Return the [X, Y] coordinate for the center point of the cell that contains the specified text.  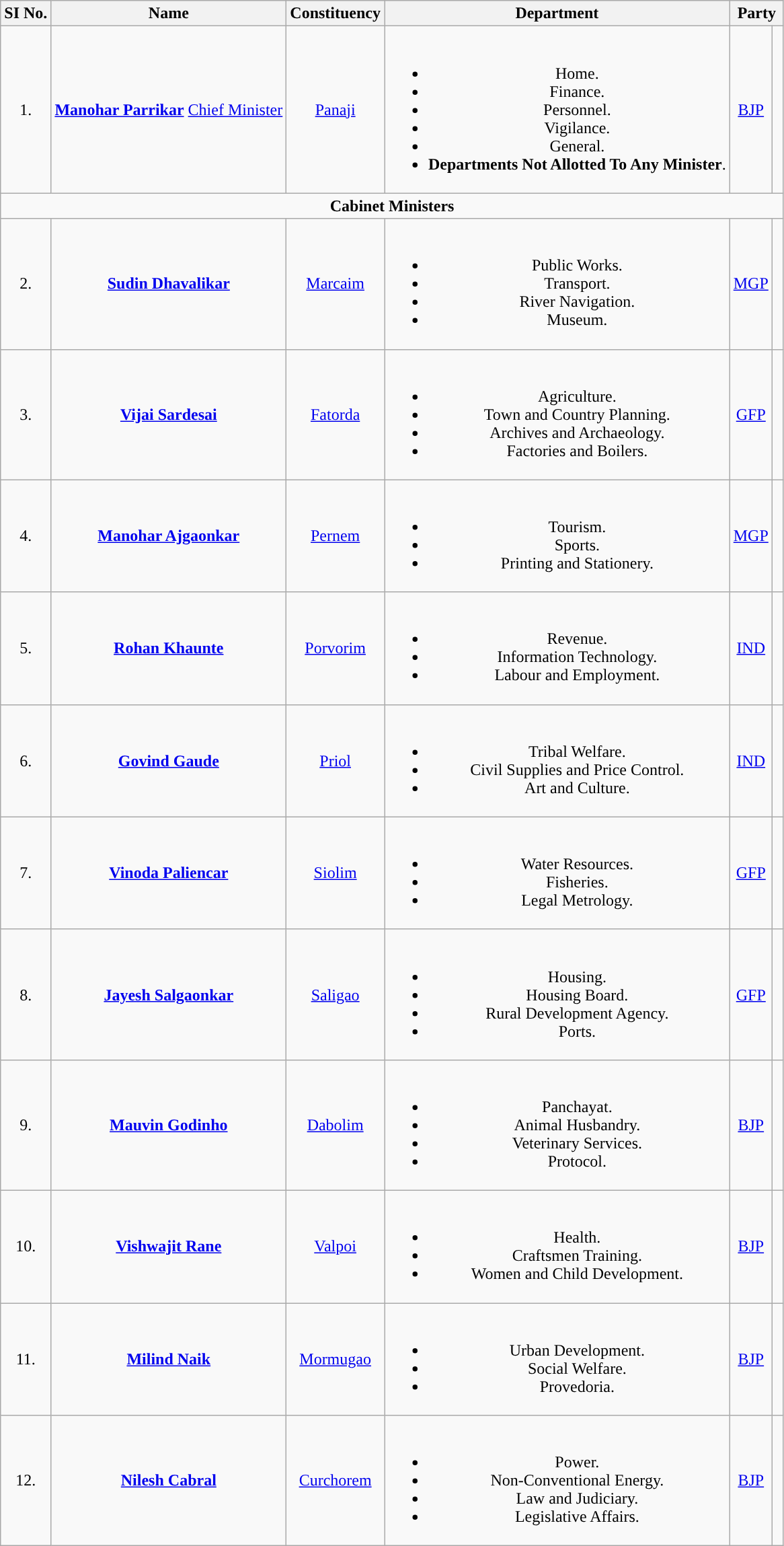
Milind Naik [169, 1359]
Mormugao [336, 1359]
Curchorem [336, 1481]
Vishwajit Rane [169, 1246]
Valpoi [336, 1246]
Siolim [336, 873]
Home.Finance.Personnel.Vigilance.General.Departments Not Allotted To Any Minister. [557, 110]
Agriculture.Town and Country Planning.Archives and Archaeology.Factories and Boilers. [557, 414]
Porvorim [336, 649]
Tribal Welfare.Civil Supplies and Price Control.Art and Culture. [557, 760]
Vinoda Paliencar [169, 873]
Revenue.Information Technology.Labour and Employment. [557, 649]
8. [26, 994]
Panchayat.Animal Husbandry.Veterinary Services.Protocol. [557, 1125]
5. [26, 649]
Cabinet Ministers [393, 206]
Pernem [336, 536]
Sudin Dhavalikar [169, 284]
7. [26, 873]
Mauvin Godinho [169, 1125]
Party [756, 13]
Saligao [336, 994]
Constituency [336, 13]
Housing.Housing Board.Rural Development Agency.Ports. [557, 994]
Tourism.Sports.Printing and Stationery. [557, 536]
10. [26, 1246]
Marcaim [336, 284]
2. [26, 284]
4. [26, 536]
Urban Development.Social Welfare.Provedoria. [557, 1359]
Nilesh Cabral [169, 1481]
Dabolim [336, 1125]
Water Resources.Fisheries.Legal Metrology. [557, 873]
Vijai Sardesai [169, 414]
Manohar Parrikar Chief Minister [169, 110]
Health.Craftsmen Training.Women and Child Development. [557, 1246]
Priol [336, 760]
Rohan Khaunte [169, 649]
12. [26, 1481]
Govind Gaude [169, 760]
Jayesh Salgaonkar [169, 994]
Name [169, 13]
6. [26, 760]
Power.Non-Conventional Energy.Law and Judiciary.Legislative Affairs. [557, 1481]
Department [557, 13]
1. [26, 110]
9. [26, 1125]
11. [26, 1359]
Panaji [336, 110]
SI No. [26, 13]
Manohar Ajgaonkar [169, 536]
Public Works.Transport.River Navigation.Museum. [557, 284]
Fatorda [336, 414]
3. [26, 414]
